Detect which cell encompasses the target text, then output its (X, Y) center coordinate. 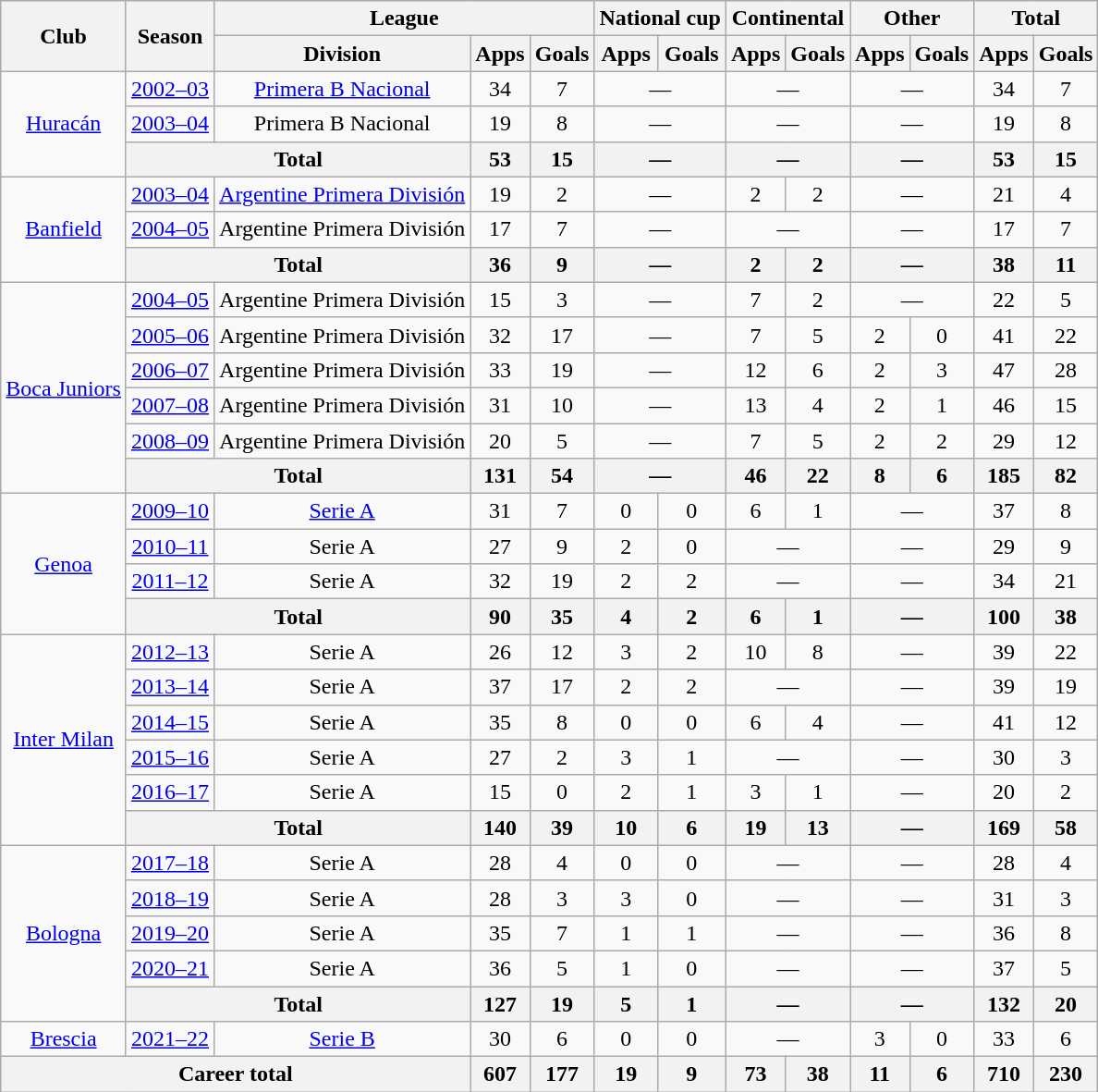
47 (1004, 370)
Division (342, 54)
131 (500, 476)
185 (1004, 476)
54 (562, 476)
Other (912, 18)
Brescia (64, 1039)
Bologna (64, 933)
73 (755, 1074)
2002–03 (170, 89)
140 (500, 828)
58 (1066, 828)
100 (1004, 617)
Season (170, 36)
82 (1066, 476)
2016–17 (170, 792)
2013–14 (170, 687)
2021–22 (170, 1039)
Genoa (64, 564)
26 (500, 652)
Banfield (64, 229)
2020–21 (170, 968)
League (405, 18)
Career total (236, 1074)
Club (64, 36)
2005–06 (170, 335)
Huracán (64, 124)
177 (562, 1074)
National cup (660, 18)
230 (1066, 1074)
2019–20 (170, 933)
Continental (787, 18)
Boca Juniors (64, 387)
2014–15 (170, 722)
169 (1004, 828)
90 (500, 617)
Serie B (342, 1039)
710 (1004, 1074)
607 (500, 1074)
132 (1004, 1003)
2010–11 (170, 546)
127 (500, 1003)
2012–13 (170, 652)
2007–08 (170, 405)
Inter Milan (64, 740)
2017–18 (170, 863)
2018–19 (170, 898)
2011–12 (170, 582)
2008–09 (170, 441)
2006–07 (170, 370)
2009–10 (170, 511)
2015–16 (170, 757)
